Pinpoint the cell where the given text exists, returning its (x, y) midpoint coordinate. 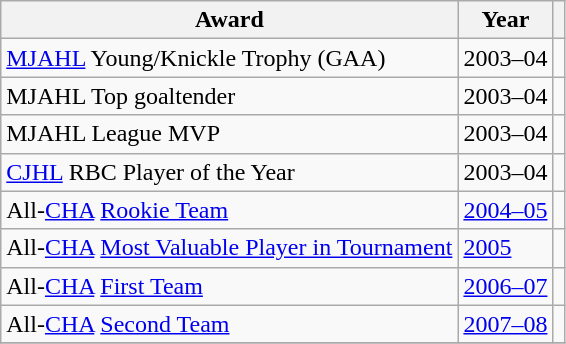
All-CHA First Team (230, 286)
CJHL RBC Player of the Year (230, 172)
MJAHL League MVP (230, 134)
MJAHL Top goaltender (230, 96)
All-CHA Most Valuable Player in Tournament (230, 248)
Year (506, 20)
2007–08 (506, 324)
Award (230, 20)
2005 (506, 248)
2004–05 (506, 210)
All-CHA Rookie Team (230, 210)
All-CHA Second Team (230, 324)
2006–07 (506, 286)
MJAHL Young/Knickle Trophy (GAA) (230, 58)
